Extract the [X, Y] coordinate from the center of the cell holding the provided text.  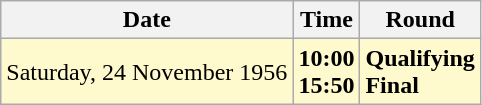
Date [147, 20]
10:0015:50 [326, 72]
Saturday, 24 November 1956 [147, 72]
Time [326, 20]
Round [420, 20]
QualifyingFinal [420, 72]
